Detect which cell encompasses the target text, then output its (X, Y) center coordinate. 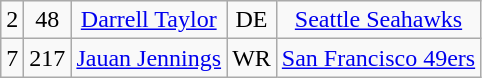
Seattle Seahawks (378, 20)
7 (12, 58)
48 (48, 20)
Jauan Jennings (149, 58)
WR (252, 58)
DE (252, 20)
2 (12, 20)
217 (48, 58)
Darrell Taylor (149, 20)
San Francisco 49ers (378, 58)
